Extract the [X, Y] coordinate from the center of the cell holding the provided text.  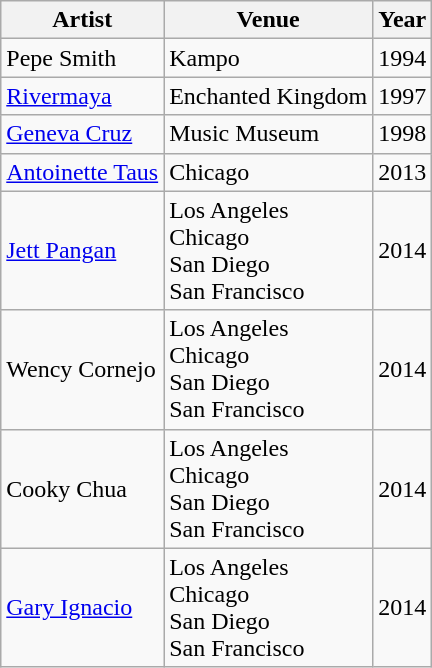
Enchanted Kingdom [268, 96]
2013 [402, 172]
1997 [402, 96]
Gary Ignacio [82, 608]
1998 [402, 134]
Music Museum [268, 134]
Pepe Smith [82, 58]
Kampo [268, 58]
1994 [402, 58]
Rivermaya [82, 96]
Jett Pangan [82, 250]
Venue [268, 20]
Year [402, 20]
Artist [82, 20]
Antoinette Taus [82, 172]
Geneva Cruz [82, 134]
Cooky Chua [82, 488]
Chicago [268, 172]
Wency Cornejo [82, 370]
